Capture the cell that displays the provided text and extract its [x, y] central coordinate. 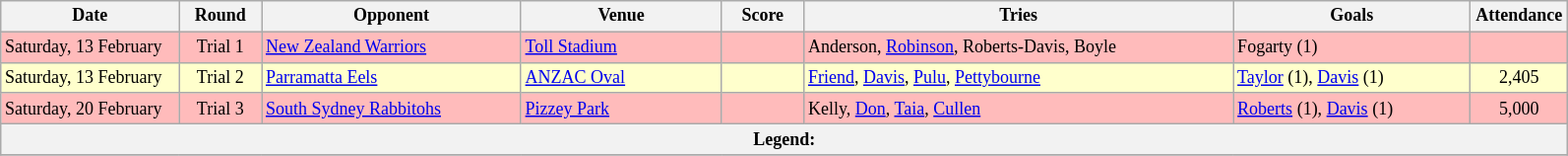
Opponent [392, 16]
Parramatta Eels [392, 77]
Roberts (1), Davis (1) [1352, 109]
Tries [1019, 16]
New Zealand Warriors [392, 47]
Score [763, 16]
Kelly, Don, Taia, Cullen [1019, 109]
Toll Stadium [621, 47]
Taylor (1), Davis (1) [1352, 77]
Attendance [1520, 16]
Trial 1 [220, 47]
Goals [1352, 16]
Pizzey Park [621, 109]
Saturday, 20 February [91, 109]
ANZAC Oval [621, 77]
Legend: [784, 138]
2,405 [1520, 77]
5,000 [1520, 109]
Friend, Davis, Pulu, Pettybourne [1019, 77]
Venue [621, 16]
Trial 2 [220, 77]
Round [220, 16]
Trial 3 [220, 109]
South Sydney Rabbitohs [392, 109]
Fogarty (1) [1352, 47]
Anderson, Robinson, Roberts-Davis, Boyle [1019, 47]
Date [91, 16]
